Pinpoint the cell where the given text exists, returning its [X, Y] midpoint coordinate. 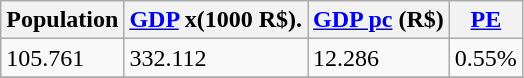
GDP pc (R$) [379, 20]
Population [62, 20]
12.286 [379, 58]
0.55% [486, 58]
PE [486, 20]
105.761 [62, 58]
GDP x(1000 R$). [216, 20]
332.112 [216, 58]
